For the text-containing cell, return its midpoint in (X, Y) coordinate format. 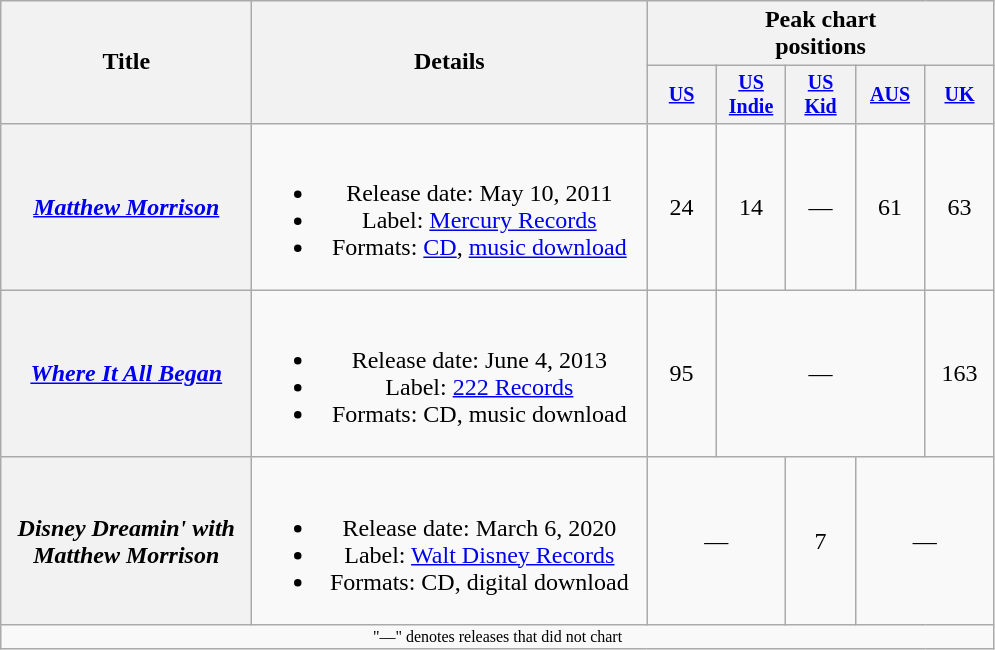
14 (750, 206)
Peak chartpositions (820, 34)
Disney Dreamin' with Matthew Morrison (126, 540)
US (682, 94)
Matthew Morrison (126, 206)
USKid (820, 94)
Release date: June 4, 2013Label: 222 RecordsFormats: CD, music download (450, 374)
AUS (890, 94)
95 (682, 374)
Details (450, 62)
UK (960, 94)
163 (960, 374)
Title (126, 62)
"—" denotes releases that did not chart (498, 636)
Where It All Began (126, 374)
63 (960, 206)
USIndie (750, 94)
Release date: March 6, 2020Label: Walt Disney RecordsFormats: CD, digital download (450, 540)
Release date: May 10, 2011Label: Mercury RecordsFormats: CD, music download (450, 206)
61 (890, 206)
7 (820, 540)
24 (682, 206)
